Locate the cell with the specified text and output its [X, Y] center coordinate. 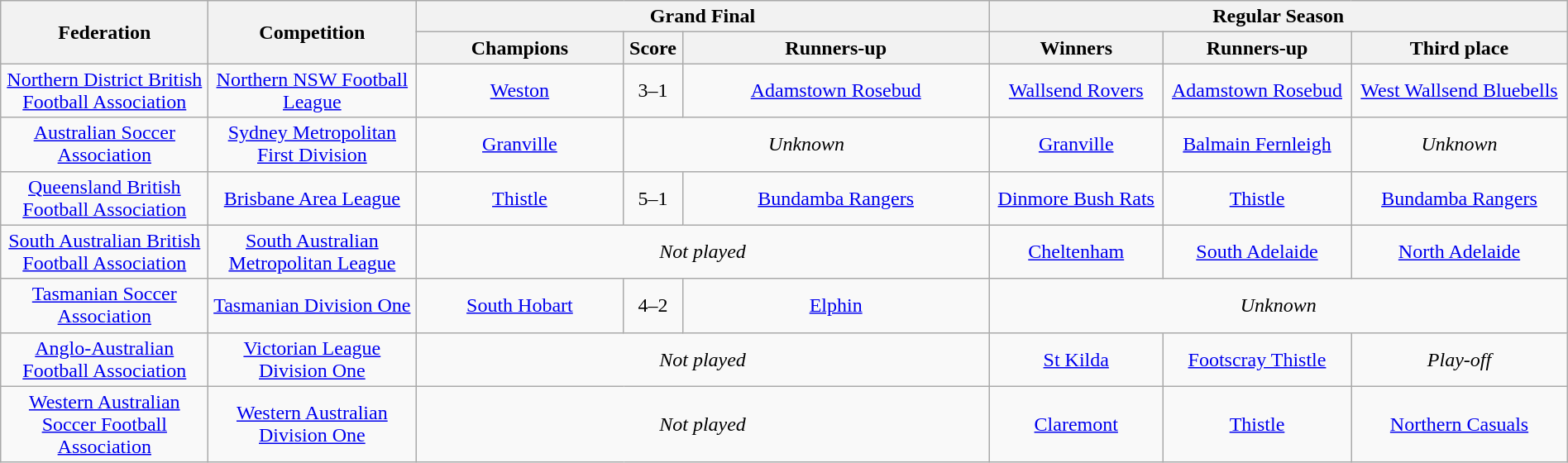
Claremont [1076, 424]
Footscray Thistle [1257, 359]
Northern NSW Football League [313, 91]
Australian Soccer Association [104, 144]
Tasmanian Soccer Association [104, 306]
Play-off [1459, 359]
Brisbane Area League [313, 198]
South Hobart [519, 306]
Western Australian Division One [313, 424]
Winners [1076, 48]
Cheltenham [1076, 251]
West Wallsend Bluebells [1459, 91]
3–1 [653, 91]
Wallsend Rovers [1076, 91]
Northern District British Football Association [104, 91]
Northern Casuals [1459, 424]
Competition [313, 32]
4–2 [653, 306]
St Kilda [1076, 359]
South Australian British Football Association [104, 251]
Victorian League Division One [313, 359]
Grand Final [703, 17]
North Adelaide [1459, 251]
Score [653, 48]
South Adelaide [1257, 251]
Queensland British Football Association [104, 198]
Elphin [835, 306]
Balmain Fernleigh [1257, 144]
Third place [1459, 48]
Federation [104, 32]
South Australian Metropolitan League [313, 251]
5–1 [653, 198]
Anglo-Australian Football Association [104, 359]
Weston [519, 91]
Tasmanian Division One [313, 306]
Dinmore Bush Rats [1076, 198]
Western Australian Soccer Football Association [104, 424]
Champions [519, 48]
Regular Season [1279, 17]
Sydney Metropolitan First Division [313, 144]
